Provide the (X, Y) coordinate of the cell's center where the given text is located.  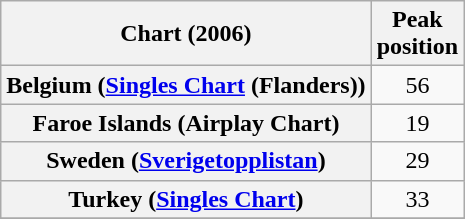
Sweden (Sverigetopplistan) (186, 161)
Peakposition (417, 34)
Chart (2006) (186, 34)
Faroe Islands (Airplay Chart) (186, 123)
33 (417, 199)
Belgium (Singles Chart (Flanders)) (186, 85)
29 (417, 161)
Turkey (Singles Chart) (186, 199)
56 (417, 85)
19 (417, 123)
